Detect which cell encompasses the target text, then output its (X, Y) center coordinate. 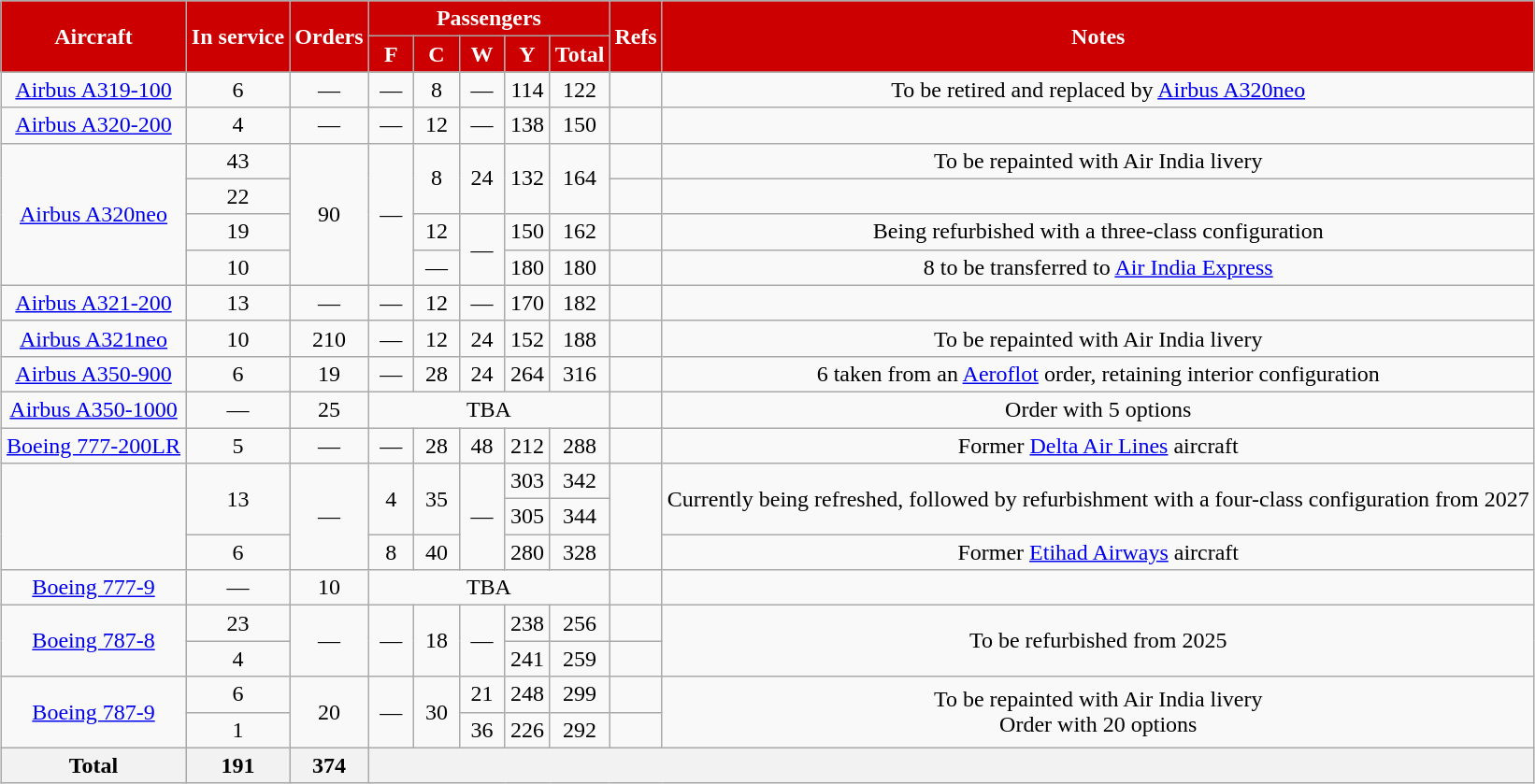
23 (237, 623)
164 (580, 178)
In service (237, 36)
To be retired and replaced by Airbus A320neo (1097, 90)
C (438, 54)
W (482, 54)
To be refurbished from 2025 (1097, 641)
Order with 5 options (1097, 409)
132 (527, 178)
Airbus A319-100 (93, 90)
114 (527, 90)
Boeing 787-8 (93, 641)
Y (527, 54)
90 (329, 214)
Airbus A321-200 (93, 303)
Former Delta Air Lines aircraft (1097, 446)
30 (438, 712)
122 (580, 90)
Former Etihad Airways aircraft (1097, 552)
F (391, 54)
182 (580, 303)
22 (237, 196)
Being refurbished with a three-class configuration (1097, 232)
138 (527, 125)
374 (329, 765)
303 (527, 481)
36 (482, 730)
248 (527, 694)
1 (237, 730)
256 (580, 623)
316 (580, 374)
21 (482, 694)
210 (329, 338)
20 (329, 712)
188 (580, 338)
48 (482, 446)
6 taken from an Aeroflot order, retaining interior configuration (1097, 374)
25 (329, 409)
152 (527, 338)
299 (580, 694)
To be repainted with Air India liveryOrder with 20 options (1097, 712)
344 (580, 517)
Airbus A320neo (93, 214)
264 (527, 374)
5 (237, 446)
342 (580, 481)
8 to be transferred to Air India Express (1097, 267)
241 (527, 659)
Boeing 777-9 (93, 588)
Airbus A350-1000 (93, 409)
288 (580, 446)
328 (580, 552)
259 (580, 659)
Currently being refreshed, followed by refurbishment with a four-class configuration from 2027 (1097, 499)
191 (237, 765)
Refs (636, 36)
18 (438, 641)
170 (527, 303)
Boeing 777-200LR (93, 446)
Orders (329, 36)
Airbus A321neo (93, 338)
Boeing 787-9 (93, 712)
40 (438, 552)
305 (527, 517)
Notes (1097, 36)
226 (527, 730)
280 (527, 552)
Airbus A350-900 (93, 374)
Aircraft (93, 36)
212 (527, 446)
43 (237, 161)
Airbus A320-200 (93, 125)
35 (438, 499)
162 (580, 232)
238 (527, 623)
Passengers (489, 19)
292 (580, 730)
